Search for the cell housing the specified text and yield its [x, y] center coordinate. 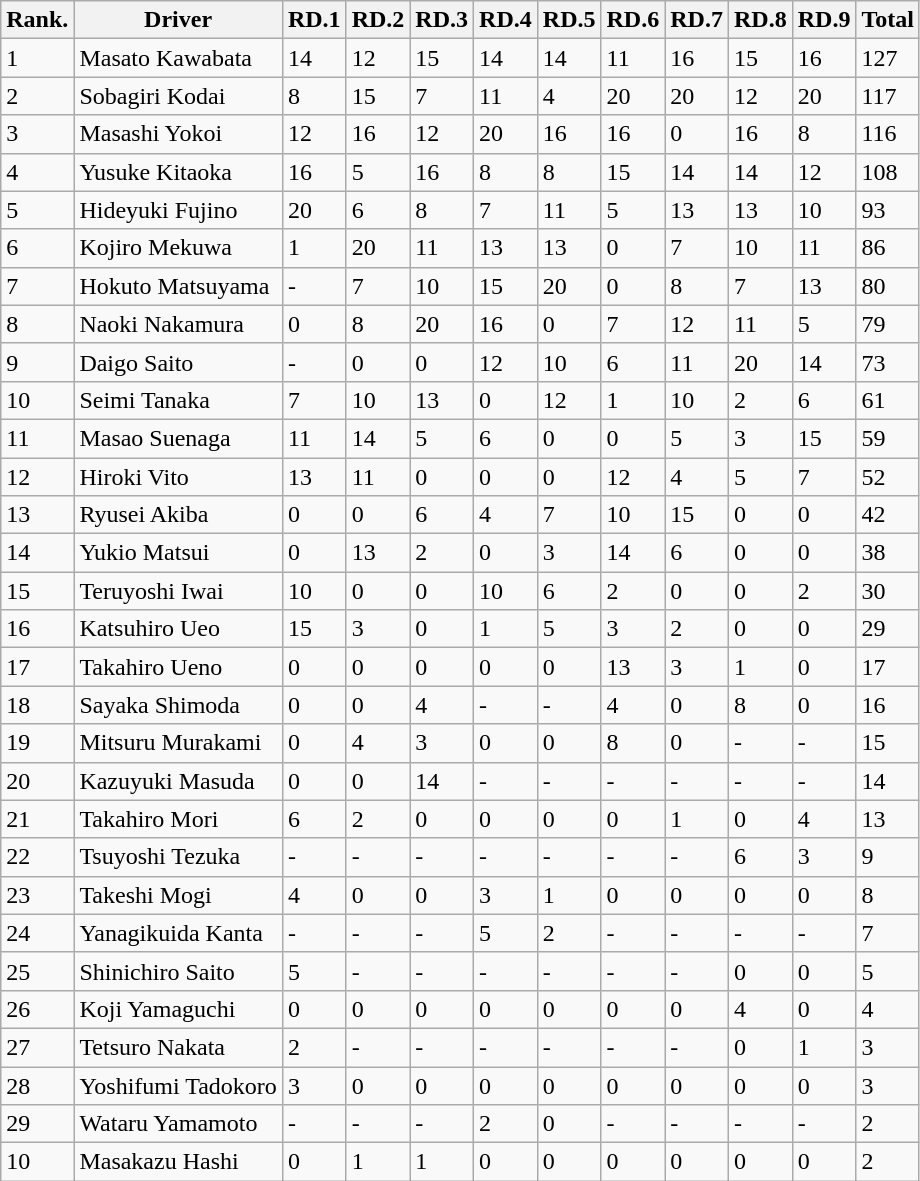
Katsuhiro Ueo [178, 629]
93 [888, 210]
Takeshi Mogi [178, 895]
Tsuyoshi Tezuka [178, 857]
24 [38, 933]
RD.7 [697, 20]
RD.6 [633, 20]
Kojiro Mekuwa [178, 248]
RD.8 [760, 20]
117 [888, 96]
Yanagikuida Kanta [178, 933]
Hokuto Matsuyama [178, 286]
RD.5 [569, 20]
Tetsuro Nakata [178, 1047]
Yoshifumi Tadokoro [178, 1085]
Masato Kawabata [178, 58]
Masao Suenaga [178, 438]
127 [888, 58]
RD.3 [442, 20]
Driver [178, 20]
Masakazu Hashi [178, 1162]
Yukio Matsui [178, 553]
61 [888, 400]
Rank. [38, 20]
28 [38, 1085]
86 [888, 248]
Naoki Nakamura [178, 324]
RD.2 [378, 20]
42 [888, 515]
Sobagiri Kodai [178, 96]
RD.4 [506, 20]
Masashi Yokoi [178, 134]
Ryusei Akiba [178, 515]
Daigo Saito [178, 362]
19 [38, 743]
79 [888, 324]
Wataru Yamamoto [178, 1124]
Kazuyuki Masuda [178, 781]
116 [888, 134]
Koji Yamaguchi [178, 1009]
59 [888, 438]
Yusuke Kitaoka [178, 172]
52 [888, 477]
80 [888, 286]
Hideyuki Fujino [178, 210]
Shinichiro Saito [178, 971]
RD.9 [824, 20]
Takahiro Ueno [178, 667]
Seimi Tanaka [178, 400]
27 [38, 1047]
RD.1 [314, 20]
23 [38, 895]
21 [38, 819]
22 [38, 857]
25 [38, 971]
18 [38, 705]
73 [888, 362]
Hiroki Vito [178, 477]
26 [38, 1009]
30 [888, 591]
Total [888, 20]
Takahiro Mori [178, 819]
38 [888, 553]
108 [888, 172]
Mitsuru Murakami [178, 743]
Teruyoshi Iwai [178, 591]
Sayaka Shimoda [178, 705]
